Provide the [X, Y] coordinate of the cell's center where the given text is located.  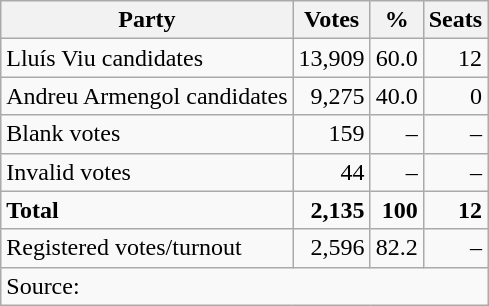
159 [332, 134]
Source: [244, 286]
44 [332, 172]
Andreu Armengol candidates [147, 96]
2,135 [332, 210]
9,275 [332, 96]
Invalid votes [147, 172]
Lluís Viu candidates [147, 58]
82.2 [396, 248]
100 [396, 210]
Votes [332, 20]
Blank votes [147, 134]
Party [147, 20]
60.0 [396, 58]
40.0 [396, 96]
Registered votes/turnout [147, 248]
% [396, 20]
13,909 [332, 58]
Total [147, 210]
2,596 [332, 248]
Seats [455, 20]
0 [455, 96]
